Pinpoint the cell where the given text exists, returning its (X, Y) midpoint coordinate. 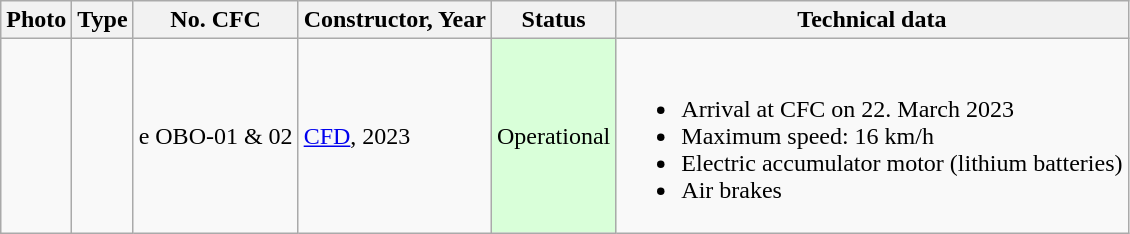
Photo (36, 20)
Operational (553, 136)
Technical data (872, 20)
Type (102, 20)
Constructor, Year (394, 20)
No. CFC (216, 20)
e OBO-01 & 02 (216, 136)
Arrival at CFC on 22. March 2023Maximum speed: 16 km/hElectric accumulator motor (lithium batteries)Air brakes (872, 136)
Status (553, 20)
CFD, 2023 (394, 136)
